Capture the cell that displays the provided text and extract its [X, Y] central coordinate. 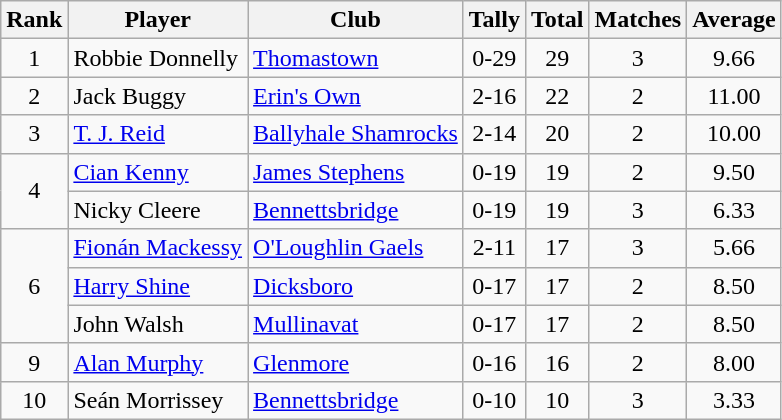
Average [734, 20]
9 [34, 362]
22 [557, 96]
0-29 [494, 58]
6 [34, 286]
Jack Buggy [158, 96]
6.33 [734, 210]
Rank [34, 20]
Nicky Cleere [158, 210]
Glenmore [356, 362]
3.33 [734, 400]
Ballyhale Shamrocks [356, 134]
2-16 [494, 96]
Mullinavat [356, 324]
Matches [638, 20]
8.00 [734, 362]
Player [158, 20]
9.50 [734, 172]
O'Loughlin Gaels [356, 248]
Harry Shine [158, 286]
4 [34, 191]
Erin's Own [356, 96]
2-11 [494, 248]
James Stephens [356, 172]
Fionán Mackessy [158, 248]
Dicksboro [356, 286]
0-10 [494, 400]
11.00 [734, 96]
Thomastown [356, 58]
10.00 [734, 134]
T. J. Reid [158, 134]
Robbie Donnelly [158, 58]
0-16 [494, 362]
1 [34, 58]
Cian Kenny [158, 172]
9.66 [734, 58]
John Walsh [158, 324]
Seán Morrissey [158, 400]
16 [557, 362]
29 [557, 58]
Club [356, 20]
2-14 [494, 134]
5.66 [734, 248]
Alan Murphy [158, 362]
20 [557, 134]
Tally [494, 20]
Total [557, 20]
